From the cell containing the given text, extract its center point as (X, Y) coordinate. 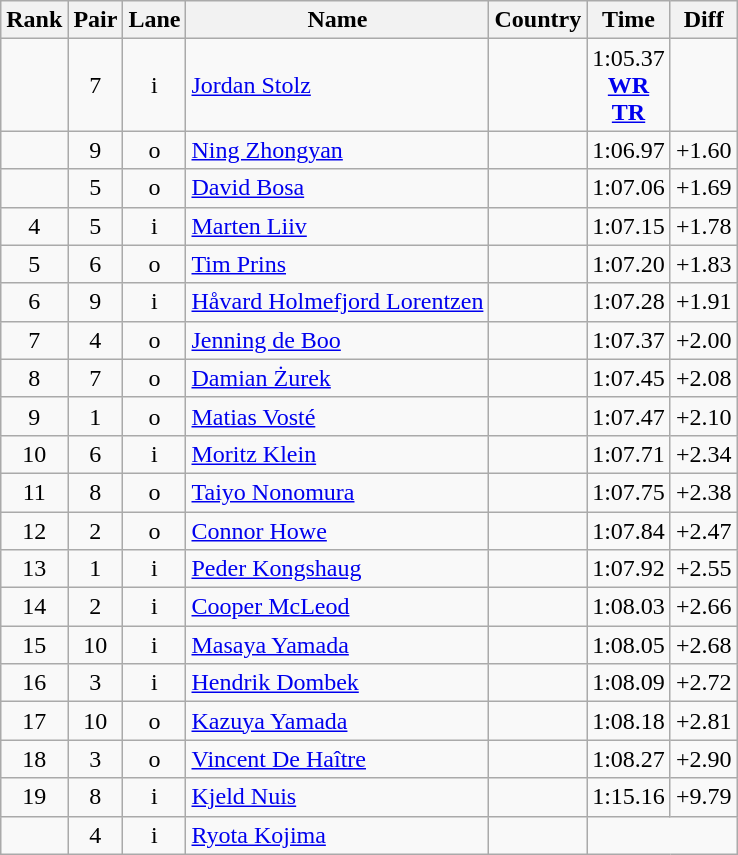
17 (34, 721)
1:07.92 (629, 569)
19 (34, 797)
Kazuya Yamada (338, 721)
1:08.03 (629, 607)
Kjeld Nuis (338, 797)
Cooper McLeod (338, 607)
Ning Zhongyan (338, 150)
1:08.09 (629, 683)
+1.69 (704, 188)
12 (34, 531)
Diff (704, 20)
1:06.97 (629, 150)
1:08.05 (629, 645)
+2.00 (704, 340)
Name (338, 20)
Taiyo Nonomura (338, 492)
13 (34, 569)
+1.91 (704, 302)
Country (538, 20)
18 (34, 759)
+1.83 (704, 264)
1:08.18 (629, 721)
1:07.37 (629, 340)
Håvard Holmefjord Lorentzen (338, 302)
1:15.16 (629, 797)
+2.38 (704, 492)
+2.68 (704, 645)
+2.90 (704, 759)
Masaya Yamada (338, 645)
+2.10 (704, 416)
+2.72 (704, 683)
Vincent De Haître (338, 759)
1:07.45 (629, 378)
+1.78 (704, 226)
Ryota Kojima (338, 835)
1:07.28 (629, 302)
Jenning de Boo (338, 340)
16 (34, 683)
Peder Kongshaug (338, 569)
Hendrik Dombek (338, 683)
1:07.06 (629, 188)
+2.81 (704, 721)
Time (629, 20)
+2.47 (704, 531)
David Bosa (338, 188)
Marten Liiv (338, 226)
+2.66 (704, 607)
14 (34, 607)
+2.34 (704, 454)
Rank (34, 20)
1:07.20 (629, 264)
15 (34, 645)
1:07.71 (629, 454)
Jordan Stolz (338, 85)
1:08.27 (629, 759)
Connor Howe (338, 531)
+2.55 (704, 569)
11 (34, 492)
Moritz Klein (338, 454)
1:07.15 (629, 226)
1:07.84 (629, 531)
+2.08 (704, 378)
Pair (96, 20)
1:07.75 (629, 492)
Matias Vosté (338, 416)
Tim Prins (338, 264)
+9.79 (704, 797)
Lane (154, 20)
1:05.37WRTR (629, 85)
1:07.47 (629, 416)
Damian Żurek (338, 378)
+1.60 (704, 150)
